Find where the given text appears and provide that cell's center as (x, y) coordinate. 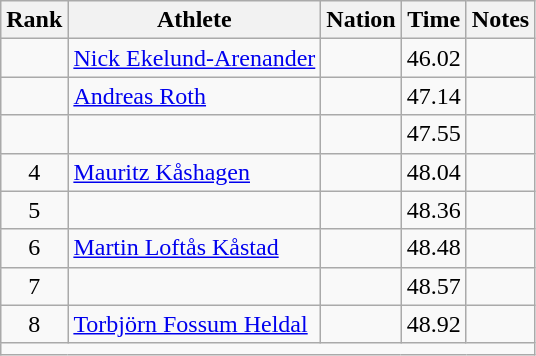
46.02 (434, 58)
48.48 (434, 248)
Nick Ekelund-Arenander (194, 58)
7 (34, 286)
8 (34, 324)
Notes (500, 20)
Rank (34, 20)
48.92 (434, 324)
5 (34, 210)
Athlete (194, 20)
Torbjörn Fossum Heldal (194, 324)
Andreas Roth (194, 96)
Martin Loftås Kåstad (194, 248)
Time (434, 20)
48.36 (434, 210)
47.55 (434, 134)
48.04 (434, 172)
48.57 (434, 286)
4 (34, 172)
47.14 (434, 96)
Nation (361, 20)
Mauritz Kåshagen (194, 172)
6 (34, 248)
